Return the (x, y) coordinate for the center point of the cell that contains the specified text.  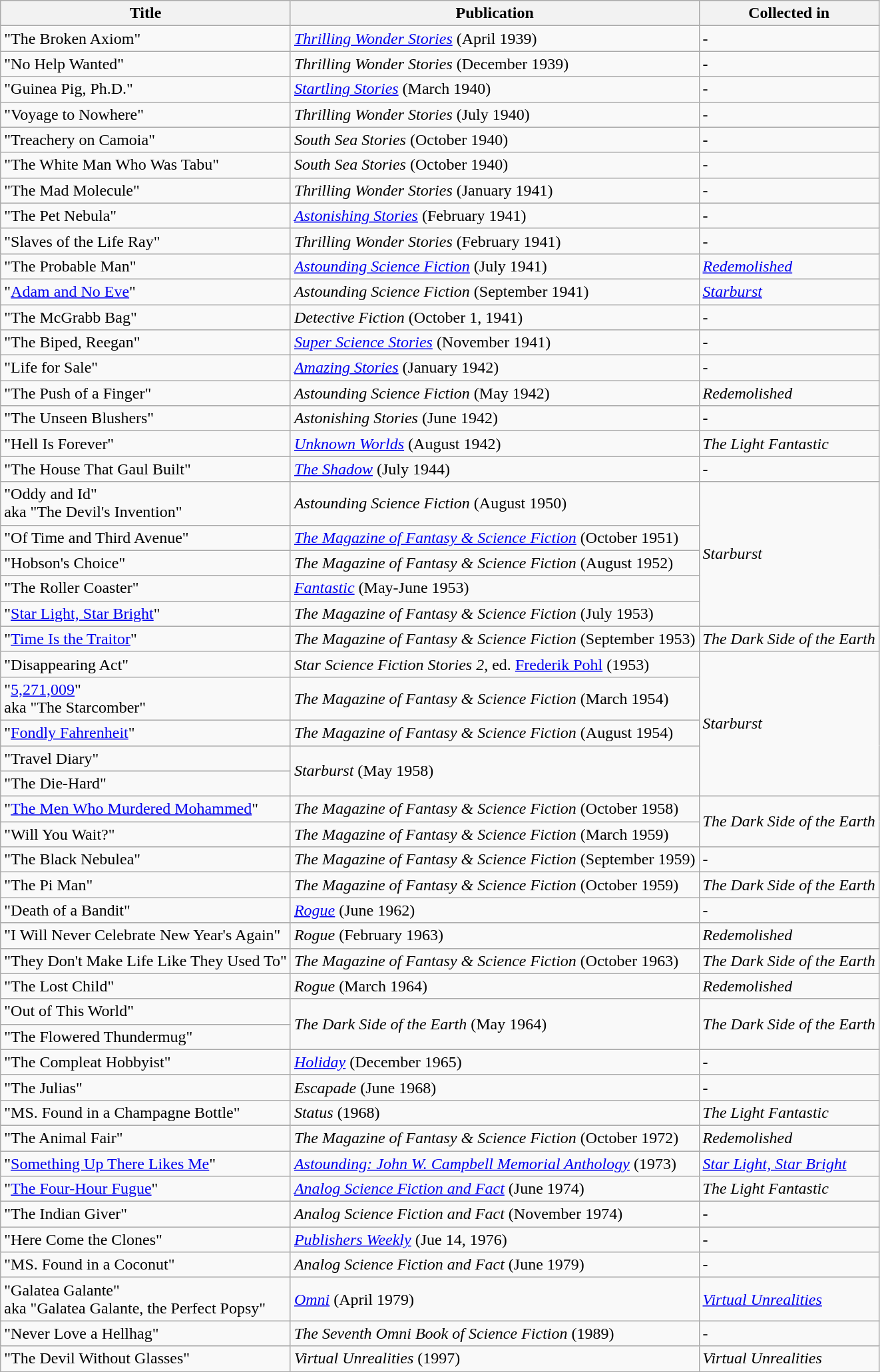
"Will You Wait?" (146, 834)
Rogue (June 1962) (495, 910)
Collected in (789, 13)
"I Will Never Celebrate New Year's Again" (146, 936)
"The Julias" (146, 1087)
Astounding Science Fiction (July 1941) (495, 266)
The Shadow (July 1944) (495, 469)
"Star Light, Star Bright" (146, 613)
"The Broken Axiom" (146, 39)
Starburst (May 1958) (495, 771)
The Seventh Omni Book of Science Fiction (1989) (495, 1333)
Star Science Fiction Stories 2, ed. Frederik Pohl (1953) (495, 664)
"The Indian Giver" (146, 1214)
Star Light, Star Bright (789, 1164)
Unknown Worlds (August 1942) (495, 444)
"The Pet Nebula" (146, 216)
"Slaves of the Life Ray" (146, 241)
Thrilling Wonder Stories (February 1941) (495, 241)
The Magazine of Fantasy & Science Fiction (October 1959) (495, 885)
"They Don't Make Life Like They Used To" (146, 961)
"Travel Diary" (146, 758)
"The Lost Child" (146, 986)
"Fondly Fahrenheit" (146, 733)
The Dark Side of the Earth (May 1964) (495, 1024)
"The White Man Who Was Tabu" (146, 165)
The Magazine of Fantasy & Science Fiction (October 1972) (495, 1138)
Thrilling Wonder Stories (April 1939) (495, 39)
Analog Science Fiction and Fact (November 1974) (495, 1214)
Omni (April 1979) (495, 1299)
"The Push of a Finger" (146, 393)
"The Roller Coaster" (146, 588)
"The House That Gaul Built" (146, 469)
"MS. Found in a Champagne Bottle" (146, 1113)
Thrilling Wonder Stories (January 1941) (495, 190)
Publishers Weekly (Jue 14, 1976) (495, 1240)
"No Help Wanted" (146, 64)
Detective Fiction (October 1, 1941) (495, 317)
"Something Up There Likes Me" (146, 1164)
Rogue (March 1964) (495, 986)
"Time Is the Traitor" (146, 639)
The Magazine of Fantasy & Science Fiction (September 1959) (495, 860)
Thrilling Wonder Stories (July 1940) (495, 114)
"Out of This World" (146, 1011)
The Magazine of Fantasy & Science Fiction (October 1958) (495, 809)
The Magazine of Fantasy & Science Fiction (October 1963) (495, 961)
The Magazine of Fantasy & Science Fiction (March 1959) (495, 834)
Astounding Science Fiction (September 1941) (495, 291)
Holiday (December 1965) (495, 1062)
The Magazine of Fantasy & Science Fiction (August 1954) (495, 733)
"Voyage to Nowhere" (146, 114)
"Hell Is Forever" (146, 444)
"Treachery on Camoia" (146, 140)
"Disappearing Act" (146, 664)
Startling Stories (March 1940) (495, 89)
"Of Time and Third Avenue" (146, 538)
Virtual Unrealities (1997) (495, 1359)
"The McGrabb Bag" (146, 317)
Rogue (February 1963) (495, 936)
Astonishing Stories (February 1941) (495, 216)
"The Biped, Reegan" (146, 343)
"The Men Who Murdered Mohammed" (146, 809)
Astounding: John W. Campbell Memorial Anthology (1973) (495, 1164)
The Magazine of Fantasy & Science Fiction (July 1953) (495, 613)
Escapade (June 1968) (495, 1087)
"Hobson's Choice" (146, 563)
"Galatea Galante"aka "Galatea Galante, the Perfect Popsy" (146, 1299)
Thrilling Wonder Stories (December 1939) (495, 64)
"5,271,009"aka "The Starcomber" (146, 699)
"The Die-Hard" (146, 784)
"The Probable Man" (146, 266)
"Adam and No Eve" (146, 291)
"Life for Sale" (146, 368)
The Magazine of Fantasy & Science Fiction (October 1951) (495, 538)
"The Animal Fair" (146, 1138)
"The Mad Molecule" (146, 190)
Super Science Stories (November 1941) (495, 343)
Astounding Science Fiction (August 1950) (495, 503)
Amazing Stories (January 1942) (495, 368)
The Magazine of Fantasy & Science Fiction (March 1954) (495, 699)
"Here Come the Clones" (146, 1240)
"The Flowered Thundermug" (146, 1037)
"The Unseen Blushers" (146, 419)
Publication (495, 13)
Astounding Science Fiction (May 1942) (495, 393)
Fantastic (May-June 1953) (495, 588)
The Magazine of Fantasy & Science Fiction (August 1952) (495, 563)
"The Four-Hour Fugue" (146, 1189)
Status (1968) (495, 1113)
The Magazine of Fantasy & Science Fiction (September 1953) (495, 639)
"MS. Found in a Coconut" (146, 1265)
"Guinea Pig, Ph.D." (146, 89)
"Never Love a Hellhag" (146, 1333)
"Death of a Bandit" (146, 910)
Analog Science Fiction and Fact (June 1979) (495, 1265)
"The Compleat Hobbyist" (146, 1062)
"The Black Nebulea" (146, 860)
"The Pi Man" (146, 885)
Astonishing Stories (June 1942) (495, 419)
Analog Science Fiction and Fact (June 1974) (495, 1189)
Title (146, 13)
"Oddy and Id"aka "The Devil's Invention" (146, 503)
"The Devil Without Glasses" (146, 1359)
